Locate the cell with the specified text and output its [x, y] center coordinate. 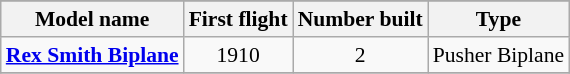
Model name [92, 19]
Type [498, 19]
Rex Smith Biplane [92, 55]
First flight [238, 19]
2 [360, 55]
1910 [238, 55]
Number built [360, 19]
Pusher Biplane [498, 55]
